Return the [x, y] coordinate for the center point of the cell that contains the specified text.  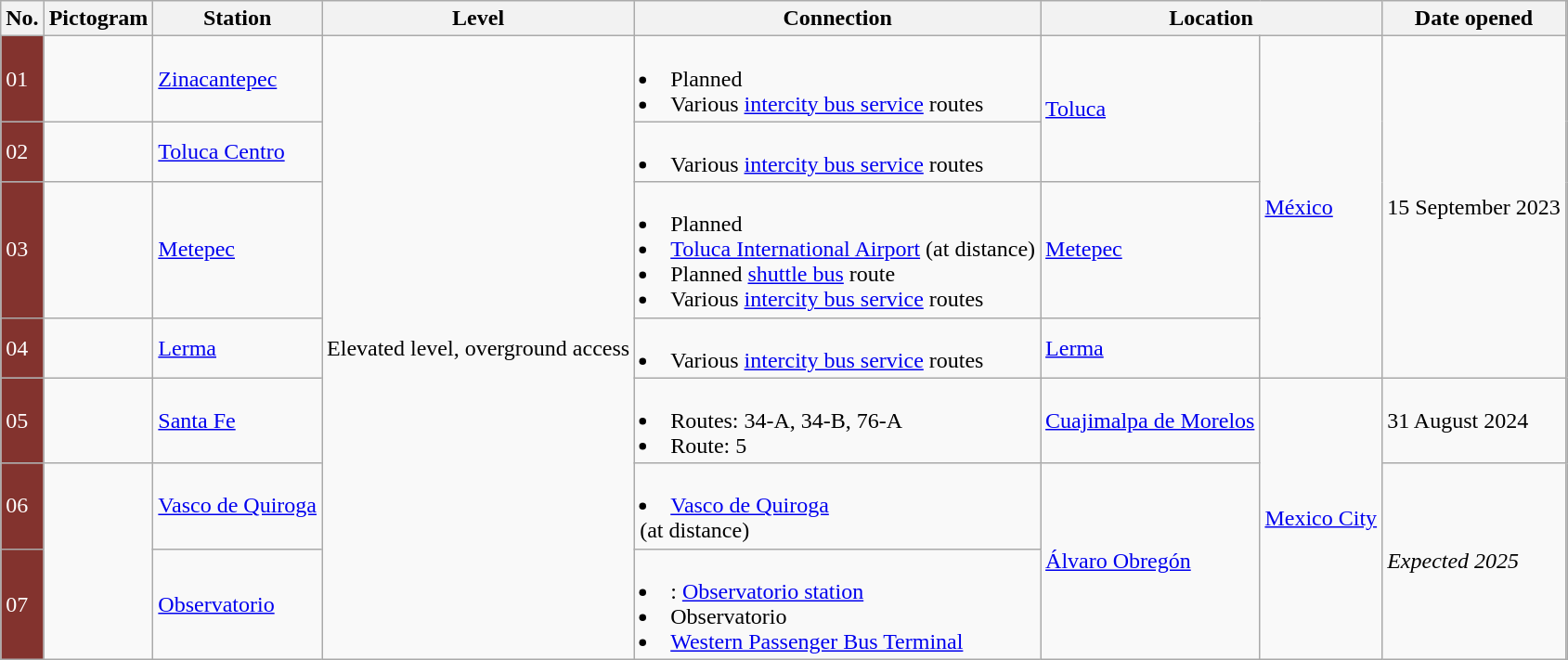
05 [22, 421]
Station [238, 19]
07 [22, 603]
06 [22, 506]
03 [22, 250]
No. [22, 19]
Santa Fe [238, 421]
Level [479, 19]
15 September 2023 [1474, 207]
Toluca Centro [238, 152]
Zinacantepec [238, 79]
02 [22, 152]
Routes: 34-A, 34-B, 76-A Route: 5 [837, 421]
Planned Toluca International Airport (at distance) Planned shuttle bus route Various intercity bus service routes [837, 250]
Vasco de Quiroga (at distance) [837, 506]
Elevated level, overground access [479, 347]
: Observatorio station Observatorio Western Passenger Bus Terminal [837, 603]
Planned Various intercity bus service routes [837, 79]
Observatorio [238, 603]
04 [22, 347]
Connection [837, 19]
Location [1212, 19]
Pictogram [98, 19]
Expected 2025 [1474, 561]
Vasco de Quiroga [238, 506]
México [1321, 207]
Cuajimalpa de Morelos [1150, 421]
Mexico City [1321, 518]
Date opened [1474, 19]
Álvaro Obregón [1150, 561]
31 August 2024 [1474, 421]
Toluca [1150, 110]
01 [22, 79]
